Capture the cell that displays the provided text and extract its [X, Y] central coordinate. 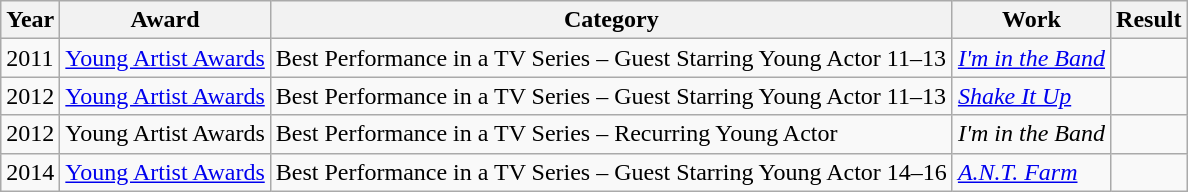
Award [165, 20]
Result [1149, 20]
Year [30, 20]
A.N.T. Farm [1031, 172]
Shake It Up [1031, 96]
Best Performance in a TV Series – Guest Starring Young Actor 14–16 [611, 172]
2011 [30, 58]
Work [1031, 20]
Best Performance in a TV Series – Recurring Young Actor [611, 134]
2014 [30, 172]
Category [611, 20]
